Determine the [X, Y] coordinate at the center of the cell enclosing the given text.  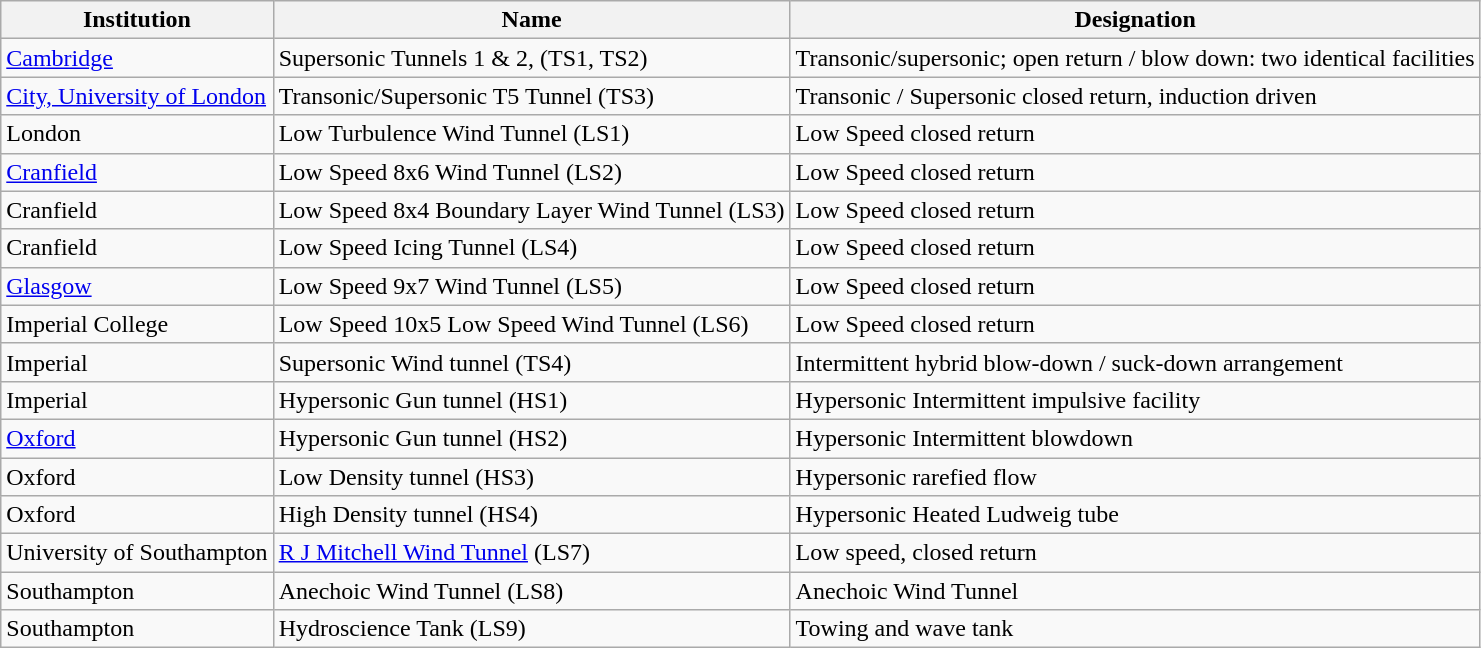
Hypersonic Gun tunnel (HS1) [532, 400]
Institution [137, 20]
City, University of London [137, 96]
Anechoic Wind Tunnel [1135, 591]
London [137, 134]
Transonic/supersonic; open return / blow down: two identical facilities [1135, 58]
Hypersonic rarefied flow [1135, 477]
Cambridge [137, 58]
Low Speed Icing Tunnel (LS4) [532, 248]
Hypersonic Heated Ludweig tube [1135, 515]
R J Mitchell Wind Tunnel (LS7) [532, 553]
Low Turbulence Wind Tunnel (LS1) [532, 134]
Hypersonic Gun tunnel (HS2) [532, 438]
Name [532, 20]
Supersonic Wind tunnel (TS4) [532, 362]
Hypersonic Intermittent impulsive facility [1135, 400]
Intermittent hybrid blow-down / suck-down arrangement [1135, 362]
Towing and wave tank [1135, 629]
High Density tunnel (HS4) [532, 515]
Low Speed 10x5 Low Speed Wind Tunnel (LS6) [532, 324]
Supersonic Tunnels 1 & 2, (TS1, TS2) [532, 58]
University of Southampton [137, 553]
Glasgow [137, 286]
Low Density tunnel (HS3) [532, 477]
Designation [1135, 20]
Low Speed 9x7 Wind Tunnel (LS5) [532, 286]
Hypersonic Intermittent blowdown [1135, 438]
Low speed, closed return [1135, 553]
Imperial College [137, 324]
Hydroscience Tank (LS9) [532, 629]
Low Speed 8x4 Boundary Layer Wind Tunnel (LS3) [532, 210]
Low Speed 8x6 Wind Tunnel (LS2) [532, 172]
Transonic / Supersonic closed return, induction driven [1135, 96]
Anechoic Wind Tunnel (LS8) [532, 591]
Transonic/Supersonic T5 Tunnel (TS3) [532, 96]
